Scan for the cell matching the given text and deliver its (x, y) coordinate at center. 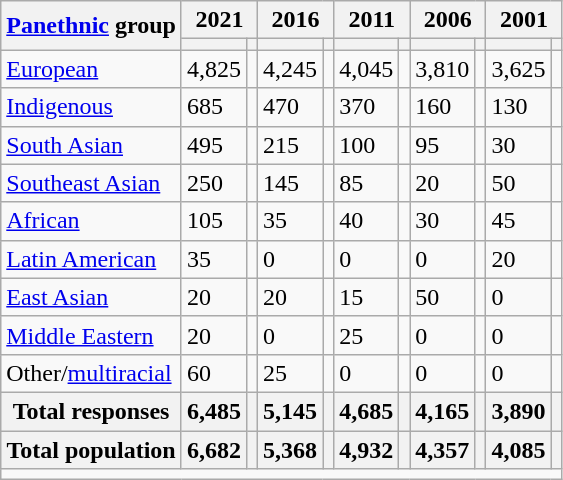
40 (366, 221)
5,145 (290, 411)
4,045 (366, 69)
2006 (448, 20)
95 (442, 145)
370 (366, 107)
100 (366, 145)
215 (290, 145)
4,685 (366, 411)
250 (214, 183)
Other/multiracial (92, 373)
15 (366, 297)
685 (214, 107)
African (92, 221)
South Asian (92, 145)
130 (518, 107)
160 (442, 107)
Latin American (92, 259)
60 (214, 373)
495 (214, 145)
2021 (219, 20)
Southeast Asian (92, 183)
2016 (296, 20)
6,682 (214, 449)
4,085 (518, 449)
4,245 (290, 69)
470 (290, 107)
European (92, 69)
3,890 (518, 411)
85 (366, 183)
2001 (524, 20)
4,825 (214, 69)
Middle Eastern (92, 335)
105 (214, 221)
Indigenous (92, 107)
145 (290, 183)
4,165 (442, 411)
5,368 (290, 449)
3,625 (518, 69)
45 (518, 221)
3,810 (442, 69)
Total population (92, 449)
4,357 (442, 449)
4,932 (366, 449)
6,485 (214, 411)
2011 (372, 20)
Total responses (92, 411)
East Asian (92, 297)
Panethnic group (92, 26)
